Extract the [X, Y] coordinate from the center of the cell holding the provided text.  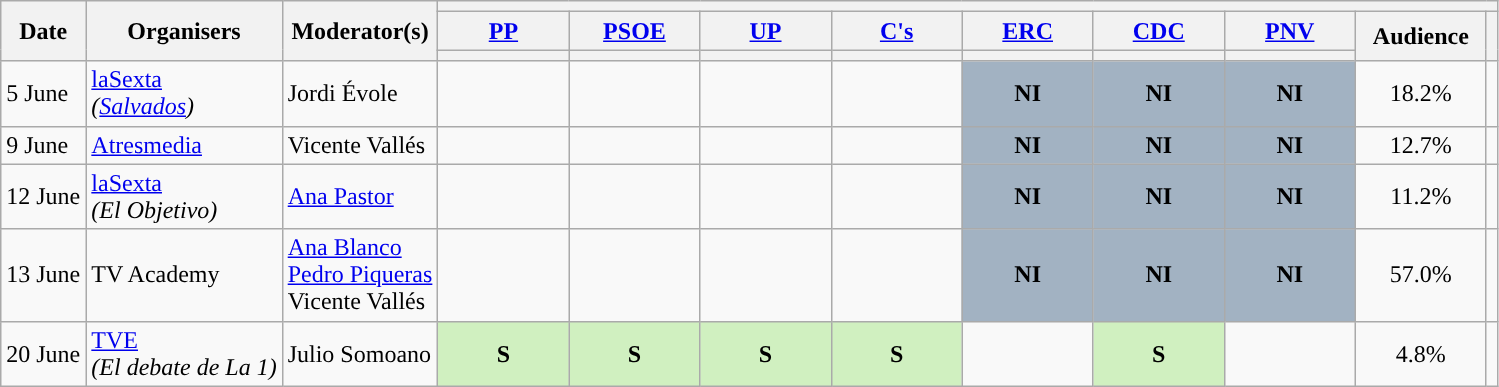
Ana BlancoPedro PiquerasVicente Vallés [360, 275]
Jordi Évole [360, 94]
12 June [44, 196]
ERC [1028, 31]
57.0% [1420, 275]
Moderator(s) [360, 31]
11.2% [1420, 196]
laSexta(Salvados) [184, 94]
TVE(El debate de La 1) [184, 354]
20 June [44, 354]
4.8% [1420, 354]
PP [504, 31]
PNV [1290, 31]
PSOE [634, 31]
18.2% [1420, 94]
Atresmedia [184, 145]
UP [766, 31]
laSexta(El Objetivo) [184, 196]
Audience [1420, 36]
Vicente Vallés [360, 145]
5 June [44, 94]
TV Academy [184, 275]
Julio Somoano [360, 354]
Ana Pastor [360, 196]
Date [44, 31]
9 June [44, 145]
C's [896, 31]
13 June [44, 275]
Organisers [184, 31]
CDC [1158, 31]
12.7% [1420, 145]
